Identify which cell holds the provided text, then report its (x, y) central coordinate. 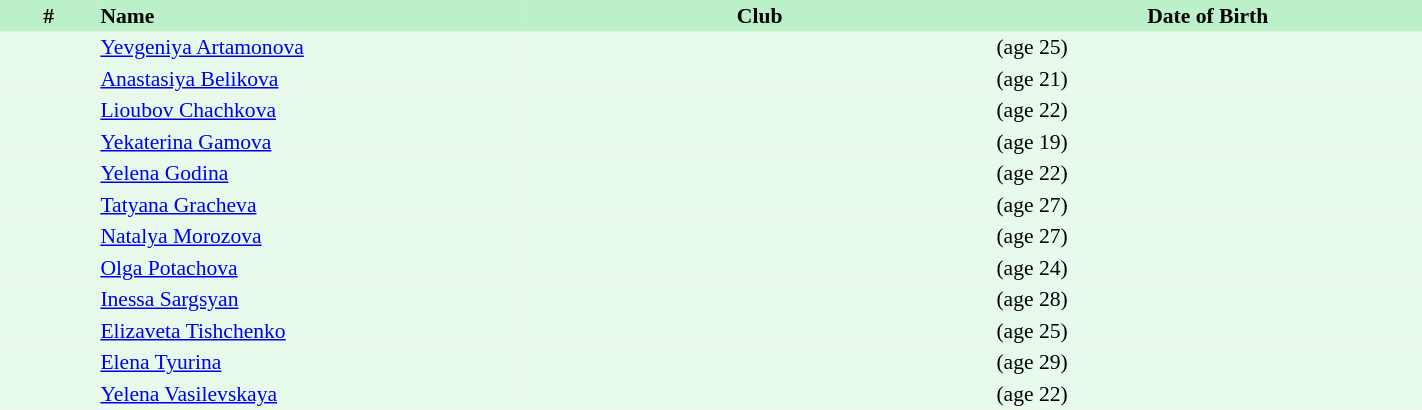
(age 19) (1208, 142)
Lioubov Chachkova (312, 110)
Elena Tyurina (312, 362)
Date of Birth (1208, 16)
Inessa Sargsyan (312, 300)
Yekaterina Gamova (312, 142)
Natalya Morozova (312, 236)
Club (760, 16)
(age 28) (1208, 300)
Name (312, 16)
Yevgeniya Artamonova (312, 48)
Olga Potachova (312, 268)
Tatyana Gracheva (312, 205)
Yelena Vasilevskaya (312, 394)
Yelena Godina (312, 174)
(age 24) (1208, 268)
Elizaveta Tishchenko (312, 331)
(age 29) (1208, 362)
Anastasiya Belikova (312, 79)
# (48, 16)
(age 21) (1208, 79)
